Find where the given text appears and provide that cell's center as (X, Y) coordinate. 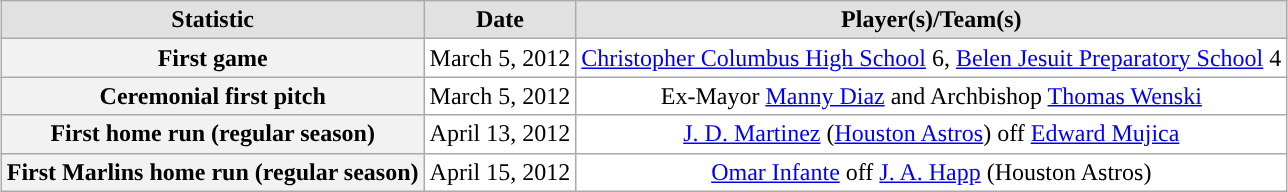
April 13, 2012 (500, 134)
April 15, 2012 (500, 172)
Ceremonial first pitch (212, 96)
Ex-Mayor Manny Diaz and Archbishop Thomas Wenski (932, 96)
First game (212, 58)
Omar Infante off J. A. Happ (Houston Astros) (932, 172)
First Marlins home run (regular season) (212, 172)
Statistic (212, 20)
Player(s)/Team(s) (932, 20)
First home run (regular season) (212, 134)
J. D. Martinez (Houston Astros) off Edward Mujica (932, 134)
Christopher Columbus High School 6, Belen Jesuit Preparatory School 4 (932, 58)
Date (500, 20)
